For the text-containing cell, return its midpoint in [X, Y] coordinate format. 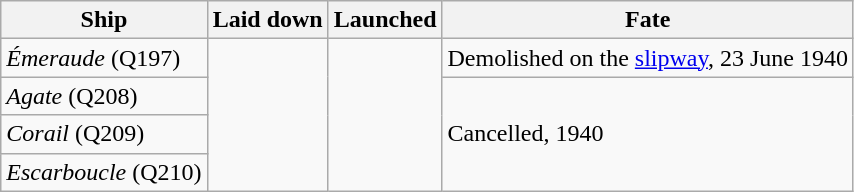
Laid down [268, 20]
Cancelled, 1940 [648, 134]
Émeraude (Q197) [104, 58]
Fate [648, 20]
Launched [385, 20]
Corail (Q209) [104, 134]
Ship [104, 20]
Demolished on the slipway, 23 June 1940 [648, 58]
Escarboucle (Q210) [104, 172]
Agate (Q208) [104, 96]
